Determine the (x, y) coordinate at the center of the cell enclosing the given text.  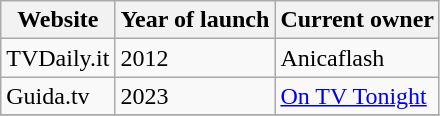
Current owner (358, 20)
2012 (195, 58)
Anicaflash (358, 58)
On TV Tonight (358, 96)
Website (58, 20)
TVDaily.it (58, 58)
Guida.tv (58, 96)
Year of launch (195, 20)
2023 (195, 96)
